Extract the (X, Y) coordinate from the center of the cell holding the provided text.  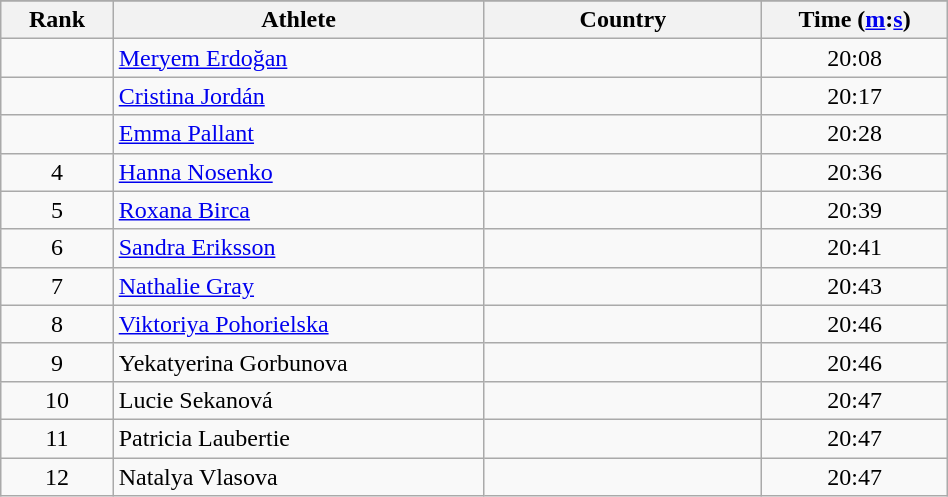
20:41 (854, 248)
5 (57, 210)
10 (57, 400)
12 (57, 477)
Hanna Nosenko (298, 172)
Cristina Jordán (298, 96)
Patricia Laubertie (298, 438)
Viktoriya Pohorielska (298, 324)
11 (57, 438)
4 (57, 172)
6 (57, 248)
20:36 (854, 172)
Country (623, 20)
9 (57, 362)
7 (57, 286)
Rank (57, 20)
20:28 (854, 134)
Lucie Sekanová (298, 400)
Time (m:s) (854, 20)
Nathalie Gray (298, 286)
Emma Pallant (298, 134)
20:08 (854, 58)
Yekatyerina Gorbunova (298, 362)
Natalya Vlasova (298, 477)
20:17 (854, 96)
Roxana Birca (298, 210)
8 (57, 324)
Meryem Erdoğan (298, 58)
Sandra Eriksson (298, 248)
20:39 (854, 210)
Athlete (298, 20)
20:43 (854, 286)
